Provide the (x, y) coordinate of the cell's center where the given text is located.  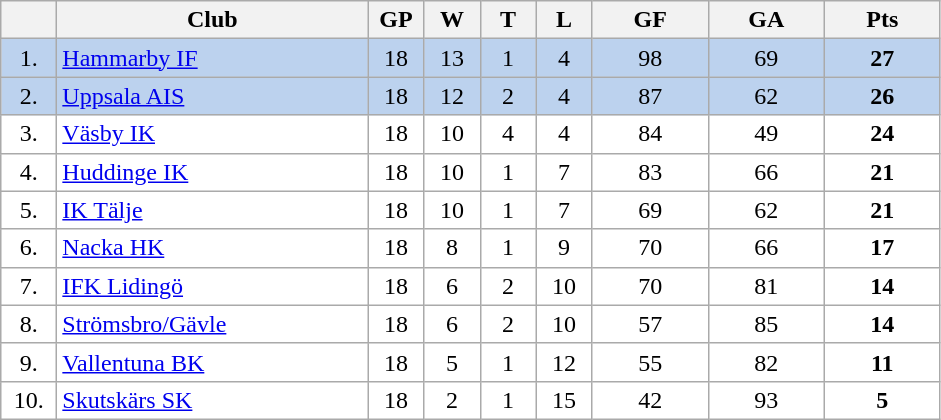
24 (882, 134)
57 (650, 324)
85 (766, 324)
GF (650, 20)
9 (564, 248)
10. (29, 400)
Strömsbro/Gävle (212, 324)
2. (29, 96)
42 (650, 400)
27 (882, 58)
82 (766, 362)
84 (650, 134)
IFK Lidingö (212, 286)
IK Tälje (212, 210)
6. (29, 248)
W (452, 20)
26 (882, 96)
13 (452, 58)
Väsby IK (212, 134)
Vallentuna BK (212, 362)
Hammarby IF (212, 58)
Club (212, 20)
15 (564, 400)
9. (29, 362)
Pts (882, 20)
GP (396, 20)
93 (766, 400)
8. (29, 324)
83 (650, 172)
Huddinge IK (212, 172)
55 (650, 362)
81 (766, 286)
5. (29, 210)
8 (452, 248)
4. (29, 172)
7. (29, 286)
Nacka HK (212, 248)
1. (29, 58)
L (564, 20)
Uppsala AIS (212, 96)
87 (650, 96)
11 (882, 362)
Skutskärs SK (212, 400)
3. (29, 134)
T (508, 20)
GA (766, 20)
98 (650, 58)
17 (882, 248)
49 (766, 134)
